Locate the cell with the specified text and output its (X, Y) center coordinate. 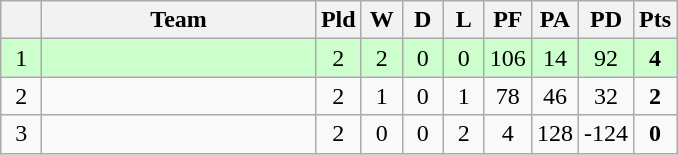
D (422, 20)
92 (606, 58)
-124 (606, 134)
Pts (654, 20)
46 (554, 96)
Pld (338, 20)
78 (508, 96)
14 (554, 58)
W (382, 20)
PA (554, 20)
32 (606, 96)
PF (508, 20)
L (464, 20)
106 (508, 58)
PD (606, 20)
128 (554, 134)
3 (22, 134)
Team (179, 20)
